Return (x, y) of the center of cell containing provided text 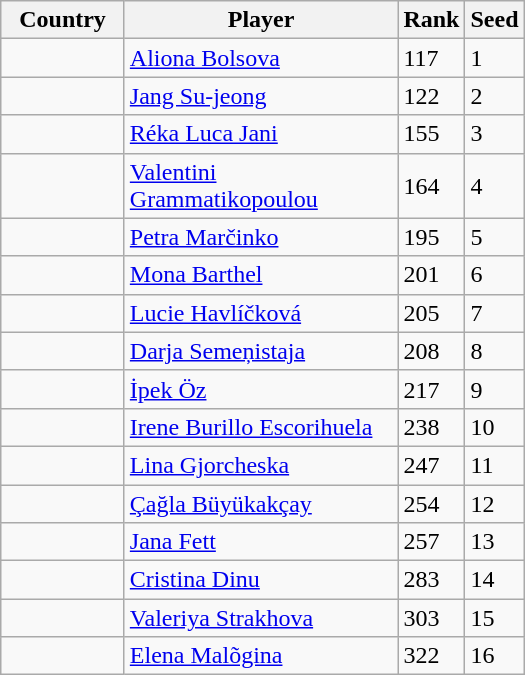
6 (494, 275)
Mona Barthel (261, 275)
10 (494, 427)
Valentini Grammatikopoulou (261, 186)
208 (432, 351)
4 (494, 186)
322 (432, 656)
117 (432, 58)
Valeriya Strakhova (261, 618)
15 (494, 618)
122 (432, 96)
16 (494, 656)
8 (494, 351)
2 (494, 96)
155 (432, 134)
1 (494, 58)
283 (432, 580)
238 (432, 427)
Çağla Büyükakçay (261, 503)
Lina Gjorcheska (261, 465)
İpek Öz (261, 389)
Jana Fett (261, 542)
Country (63, 20)
5 (494, 237)
Rank (432, 20)
14 (494, 580)
12 (494, 503)
303 (432, 618)
13 (494, 542)
Darja Semeņistaja (261, 351)
247 (432, 465)
Irene Burillo Escorihuela (261, 427)
Aliona Bolsova (261, 58)
3 (494, 134)
Jang Su-jeong (261, 96)
Lucie Havlíčková (261, 313)
254 (432, 503)
205 (432, 313)
9 (494, 389)
257 (432, 542)
217 (432, 389)
Petra Marčinko (261, 237)
Seed (494, 20)
Réka Luca Jani (261, 134)
164 (432, 186)
201 (432, 275)
Elena Malõgina (261, 656)
Cristina Dinu (261, 580)
7 (494, 313)
11 (494, 465)
195 (432, 237)
Player (261, 20)
